For the text-containing cell, return its midpoint in [X, Y] coordinate format. 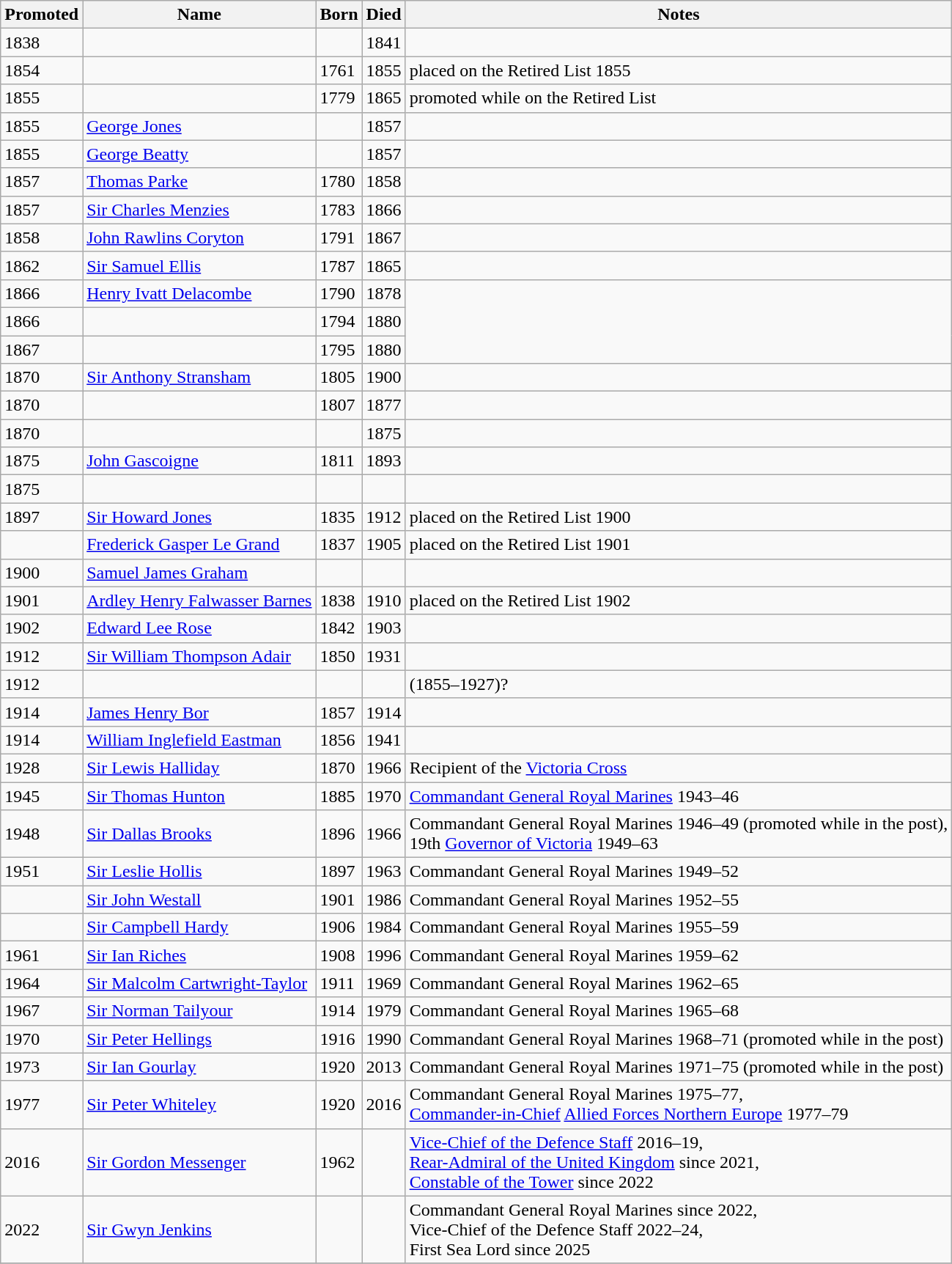
Samuel James Graham [199, 573]
1779 [339, 98]
1896 [339, 834]
1841 [384, 43]
Commandant General Royal Marines 1955–59 [679, 927]
Commandant General Royal Marines 1971–75 (promoted while in the post) [679, 1067]
Name [199, 15]
Sir Gordon Messenger [199, 1162]
1931 [384, 656]
(1855–1927)? [679, 684]
1862 [42, 265]
Sir Ian Gourlay [199, 1067]
1795 [339, 350]
1790 [339, 293]
1791 [339, 238]
Sir Campbell Hardy [199, 927]
Edward Lee Rose [199, 628]
Commandant General Royal Marines 1959–62 [679, 955]
Sir Samuel Ellis [199, 265]
1807 [339, 405]
1885 [339, 795]
1837 [339, 545]
Sir William Thompson Adair [199, 656]
Sir Lewis Halliday [199, 768]
Thomas Parke [199, 182]
1906 [339, 927]
1905 [384, 545]
George Jones [199, 126]
1961 [42, 955]
1941 [384, 740]
Sir Charles Menzies [199, 210]
placed on the Retired List 1902 [679, 600]
Sir Leslie Hollis [199, 872]
Died [384, 15]
2013 [384, 1067]
1984 [384, 927]
1945 [42, 795]
1850 [339, 656]
Commandant General Royal Marines since 2022,Vice-Chief of the Defence Staff 2022–24, First Sea Lord since 2025 [679, 1230]
1979 [384, 1011]
1967 [42, 1011]
1948 [42, 834]
1910 [384, 600]
Commandant General Royal Marines 1952–55 [679, 900]
1877 [384, 405]
James Henry Bor [199, 712]
placed on the Retired List 1900 [679, 517]
George Beatty [199, 154]
1951 [42, 872]
Sir Ian Riches [199, 955]
1916 [339, 1039]
Recipient of the Victoria Cross [679, 768]
Ardley Henry Falwasser Barnes [199, 600]
1977 [42, 1104]
1964 [42, 983]
1973 [42, 1067]
Sir Norman Tailyour [199, 1011]
1908 [339, 955]
Sir John Westall [199, 900]
placed on the Retired List 1901 [679, 545]
1969 [384, 983]
Sir Howard Jones [199, 517]
Sir Anthony Stransham [199, 378]
William Inglefield Eastman [199, 740]
Commandant General Royal Marines 1946–49 (promoted while in the post),19th Governor of Victoria 1949–63 [679, 834]
1878 [384, 293]
Notes [679, 15]
1842 [339, 628]
1856 [339, 740]
Commandant General Royal Marines 1962–65 [679, 983]
Sir Peter Hellings [199, 1039]
Henry Ivatt Delacombe [199, 293]
1780 [339, 182]
Born [339, 15]
1928 [42, 768]
Commandant General Royal Marines 1965–68 [679, 1011]
1787 [339, 265]
John Gascoigne [199, 461]
1962 [339, 1162]
1761 [339, 70]
Commandant General Royal Marines 1949–52 [679, 872]
1893 [384, 461]
Sir Thomas Hunton [199, 795]
1811 [339, 461]
Commandant General Royal Marines 1968–71 (promoted while in the post) [679, 1039]
1794 [339, 321]
Sir Malcolm Cartwright-Taylor [199, 983]
Commandant General Royal Marines 1975–77,Commander-in-Chief Allied Forces Northern Europe 1977–79 [679, 1104]
1903 [384, 628]
2022 [42, 1230]
1805 [339, 378]
1990 [384, 1039]
1963 [384, 872]
1986 [384, 900]
Sir Peter Whiteley [199, 1104]
Sir Gwyn Jenkins [199, 1230]
promoted while on the Retired List [679, 98]
1996 [384, 955]
placed on the Retired List 1855 [679, 70]
Commandant General Royal Marines 1943–46 [679, 795]
1854 [42, 70]
Sir Dallas Brooks [199, 834]
Frederick Gasper Le Grand [199, 545]
1911 [339, 983]
Vice-Chief of the Defence Staff 2016–19,Rear-Admiral of the United Kingdom since 2021,Constable of the Tower since 2022 [679, 1162]
Promoted [42, 15]
1783 [339, 210]
John Rawlins Coryton [199, 238]
1902 [42, 628]
1835 [339, 517]
